Pinpoint the cell where the given text exists, returning its (x, y) midpoint coordinate. 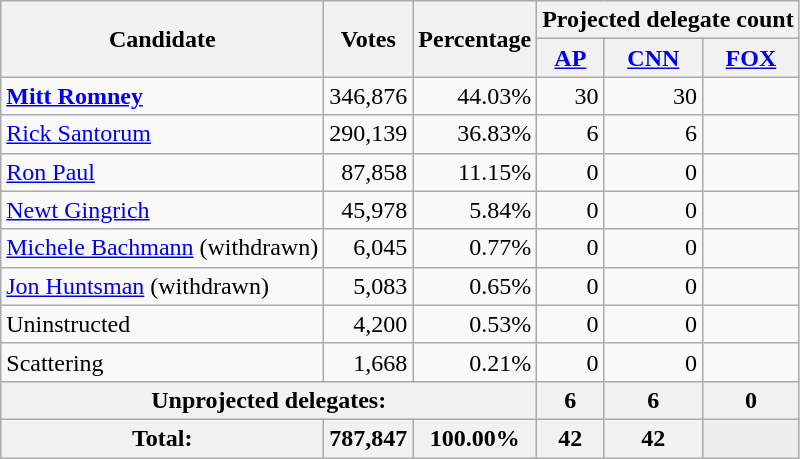
Jon Huntsman (withdrawn) (162, 286)
0.65% (475, 286)
Scattering (162, 362)
11.15% (475, 172)
FOX (752, 58)
Votes (368, 39)
4,200 (368, 324)
787,847 (368, 438)
5.84% (475, 210)
Candidate (162, 39)
Michele Bachmann (withdrawn) (162, 248)
CNN (654, 58)
36.83% (475, 134)
0.53% (475, 324)
Mitt Romney (162, 96)
Unprojected delegates: (269, 400)
0.21% (475, 362)
Percentage (475, 39)
1,668 (368, 362)
44.03% (475, 96)
Projected delegate count (668, 20)
Rick Santorum (162, 134)
87,858 (368, 172)
100.00% (475, 438)
Newt Gingrich (162, 210)
346,876 (368, 96)
AP (570, 58)
45,978 (368, 210)
Total: (162, 438)
0.77% (475, 248)
6,045 (368, 248)
Ron Paul (162, 172)
5,083 (368, 286)
Uninstructed (162, 324)
290,139 (368, 134)
